From the cell containing the given text, extract its center point as [X, Y] coordinate. 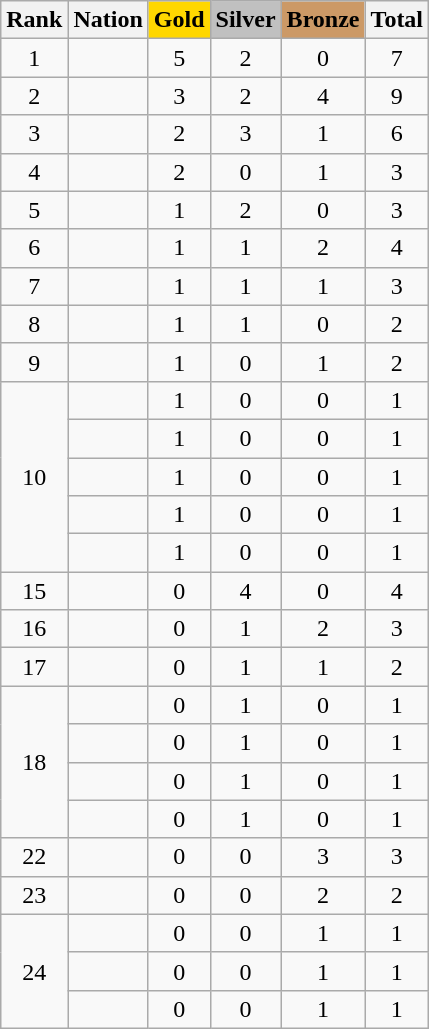
22 [34, 857]
10 [34, 476]
15 [34, 591]
Total [397, 20]
Nation [108, 20]
Silver [246, 20]
Bronze [323, 20]
24 [34, 971]
Gold [179, 20]
8 [34, 324]
Rank [34, 20]
18 [34, 762]
23 [34, 895]
17 [34, 667]
16 [34, 629]
